Determine the (X, Y) coordinate at the center of the cell enclosing the given text.  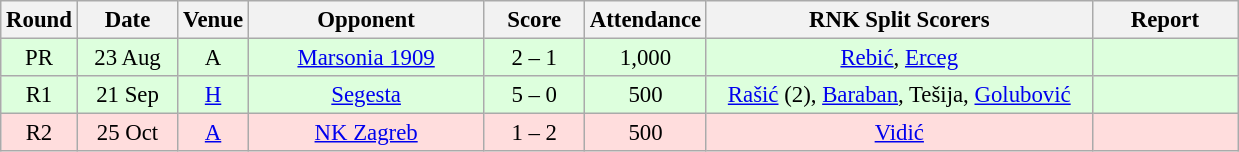
Venue (214, 20)
NK Zagreb (366, 133)
Rašić (2), Baraban, Tešija, Golubović (899, 95)
Round (39, 20)
Segesta (366, 95)
Marsonia 1909 (366, 58)
Report (1165, 20)
2 – 1 (534, 58)
Attendance (646, 20)
Opponent (366, 20)
21 Sep (128, 95)
1,000 (646, 58)
5 – 0 (534, 95)
Rebić, Erceg (899, 58)
Score (534, 20)
Vidić (899, 133)
1 – 2 (534, 133)
R2 (39, 133)
R1 (39, 95)
25 Oct (128, 133)
PR (39, 58)
23 Aug (128, 58)
Date (128, 20)
RNK Split Scorers (899, 20)
H (214, 95)
